Find where the given text appears and provide that cell's center as [X, Y] coordinate. 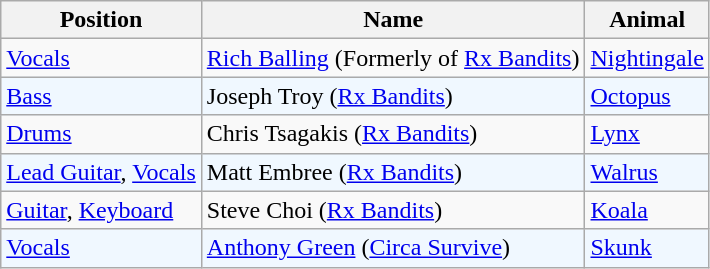
Chris Tsagakis (Rx Bandits) [393, 134]
Walrus [647, 172]
Steve Choi (Rx Bandits) [393, 210]
Bass [102, 96]
Octopus [647, 96]
Nightingale [647, 58]
Koala [647, 210]
Matt Embree (Rx Bandits) [393, 172]
Lead Guitar, Vocals [102, 172]
Drums [102, 134]
Joseph Troy (Rx Bandits) [393, 96]
Lynx [647, 134]
Animal [647, 20]
Position [102, 20]
Skunk [647, 248]
Rich Balling (Formerly of Rx Bandits) [393, 58]
Guitar, Keyboard [102, 210]
Name [393, 20]
Anthony Green (Circa Survive) [393, 248]
